Capture the cell that displays the provided text and extract its (X, Y) central coordinate. 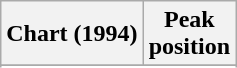
Chart (1994) (72, 34)
Peakposition (189, 34)
